Output the (X, Y) coordinate of the center of the cell containing the given text.  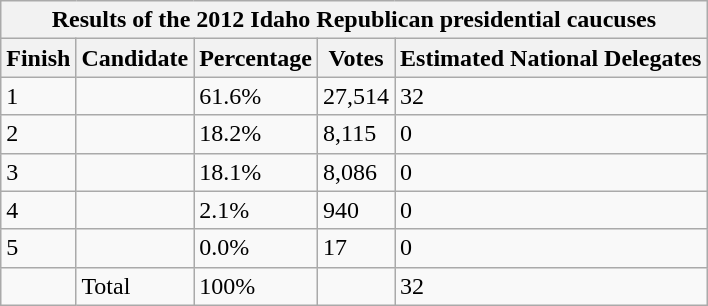
3 (38, 172)
2 (38, 134)
Votes (356, 58)
18.1% (256, 172)
4 (38, 210)
Results of the 2012 Idaho Republican presidential caucuses (354, 20)
100% (256, 286)
18.2% (256, 134)
17 (356, 248)
Estimated National Delegates (551, 58)
Finish (38, 58)
Percentage (256, 58)
5 (38, 248)
8,086 (356, 172)
8,115 (356, 134)
27,514 (356, 96)
61.6% (256, 96)
2.1% (256, 210)
Candidate (135, 58)
Total (135, 286)
0.0% (256, 248)
940 (356, 210)
1 (38, 96)
